Provide the (X, Y) coordinate of the cell's center where the given text is located.  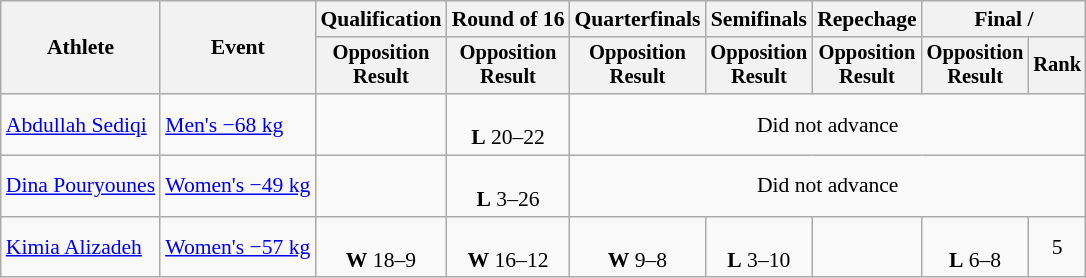
Rank (1057, 66)
W 16–12 (508, 248)
L 3–26 (508, 186)
Dina Pouryounes (80, 186)
Abdullah Sediqi (80, 124)
Men's −68 kg (238, 124)
Semifinals (760, 19)
Athlete (80, 48)
Kimia Alizadeh (80, 248)
5 (1057, 248)
Women's −57 kg (238, 248)
Quarterfinals (637, 19)
Women's −49 kg (238, 186)
Repechage (867, 19)
Round of 16 (508, 19)
Event (238, 48)
Qualification (380, 19)
L 20–22 (508, 124)
L 3–10 (760, 248)
Final / (1004, 19)
L 6–8 (976, 248)
W 9–8 (637, 248)
W 18–9 (380, 248)
